Pinpoint the cell where the given text exists, returning its (X, Y) midpoint coordinate. 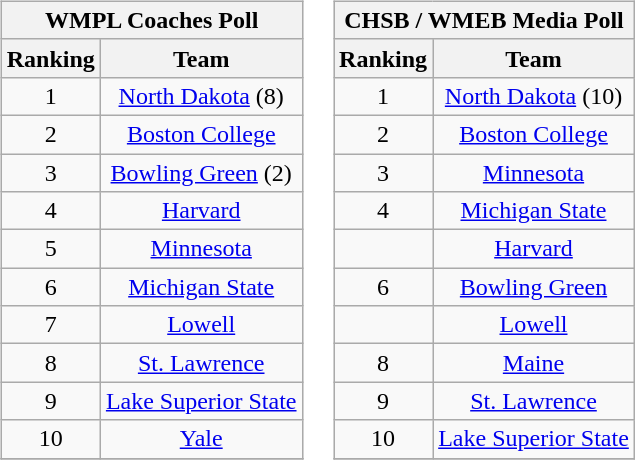
5 (50, 249)
North Dakota (8) (201, 96)
WMPL Coaches Poll (152, 20)
North Dakota (10) (534, 96)
Bowling Green (2) (201, 173)
Yale (201, 439)
7 (50, 325)
CHSB / WMEB Media Poll (484, 20)
Bowling Green (534, 287)
Maine (534, 363)
